Search for the cell housing the specified text and yield its [x, y] center coordinate. 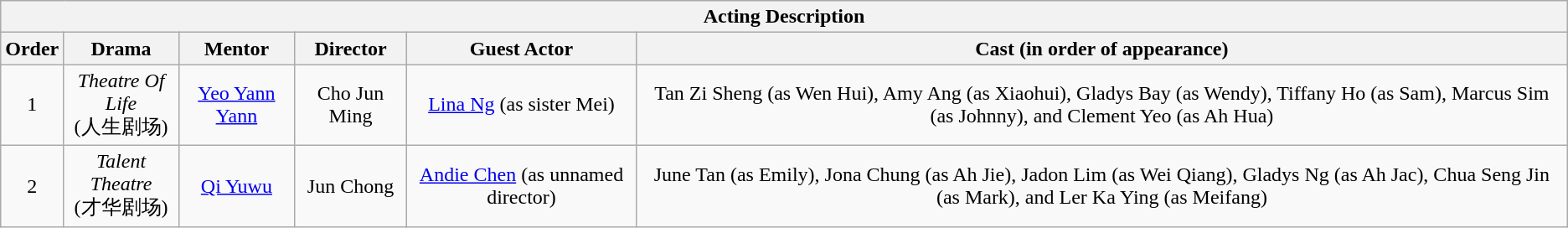
Talent Theatre(才华剧场) [121, 186]
Jun Chong [351, 186]
June Tan (as Emily), Jona Chung (as Ah Jie), Jadon Lim (as Wei Qiang), Gladys Ng (as Ah Jac), Chua Seng Jin (as Mark), and Ler Ka Ying (as Meifang) [1102, 186]
Order [32, 49]
Director [351, 49]
Mentor [236, 49]
Theatre Of Life(人生剧场) [121, 106]
Qi Yuwu [236, 186]
2 [32, 186]
Yeo Yann Yann [236, 106]
1 [32, 106]
Lina Ng (as sister Mei) [522, 106]
Andie Chen (as unnamed director) [522, 186]
Acting Description [784, 17]
Guest Actor [522, 49]
Drama [121, 49]
Tan Zi Sheng (as Wen Hui), Amy Ang (as Xiaohui), Gladys Bay (as Wendy), Tiffany Ho (as Sam), Marcus Sim (as Johnny), and Clement Yeo (as Ah Hua) [1102, 106]
Cast (in order of appearance) [1102, 49]
Cho Jun Ming [351, 106]
